Identify which cell holds the provided text, then report its [x, y] central coordinate. 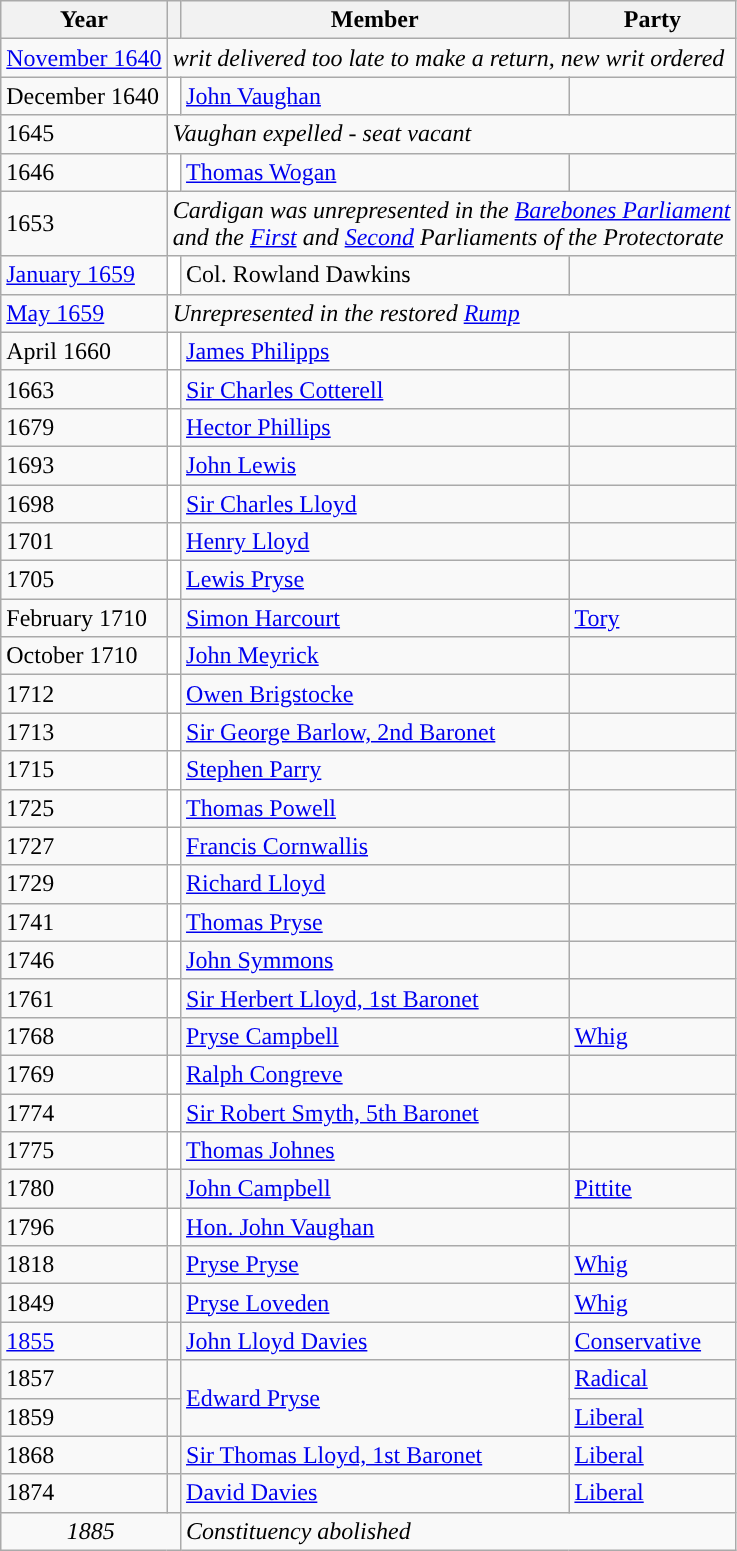
1679 [84, 427]
Ralph Congreve [375, 1074]
1698 [84, 503]
1885 [91, 1531]
1761 [84, 998]
Cardigan was unrepresented in the Barebones Parliamentand the First and Second Parliaments of the Protectorate [452, 224]
Hon. John Vaughan [375, 1227]
February 1710 [84, 618]
1715 [84, 770]
January 1659 [84, 275]
1796 [84, 1227]
November 1640 [84, 58]
Conservative [652, 1341]
Year [84, 20]
1746 [84, 960]
Thomas Johnes [375, 1151]
December 1640 [84, 96]
Hector Phillips [375, 427]
1768 [84, 1036]
Col. Rowland Dawkins [375, 275]
1775 [84, 1151]
Thomas Pryse [375, 922]
Unrepresented in the restored Rump [452, 313]
1729 [84, 884]
1859 [84, 1417]
Sir Charles Lloyd [375, 503]
1705 [84, 580]
Pryse Campbell [375, 1036]
Sir Charles Cotterell [375, 389]
Lewis Pryse [375, 580]
Sir Herbert Lloyd, 1st Baronet [375, 998]
Sir Robert Smyth, 5th Baronet [375, 1113]
Stephen Parry [375, 770]
1713 [84, 732]
1849 [84, 1303]
Richard Lloyd [375, 884]
1874 [84, 1493]
Thomas Wogan [375, 172]
Edward Pryse [375, 1398]
1645 [84, 134]
Vaughan expelled - seat vacant [452, 134]
John Lewis [375, 465]
April 1660 [84, 351]
Constituency abolished [458, 1531]
October 1710 [84, 656]
1818 [84, 1265]
Henry Lloyd [375, 542]
Pryse Loveden [375, 1303]
Tory [652, 618]
1868 [84, 1455]
1725 [84, 808]
1855 [84, 1341]
1693 [84, 465]
Radical [652, 1379]
Simon Harcourt [375, 618]
1769 [84, 1074]
1857 [84, 1379]
Pryse Pryse [375, 1265]
John Vaughan [375, 96]
Pittite [652, 1189]
Sir Thomas Lloyd, 1st Baronet [375, 1455]
John Meyrick [375, 656]
1774 [84, 1113]
1727 [84, 846]
James Philipps [375, 351]
John Campbell [375, 1189]
May 1659 [84, 313]
Member [375, 20]
Thomas Powell [375, 808]
John Lloyd Davies [375, 1341]
Francis Cornwallis [375, 846]
John Symmons [375, 960]
David Davies [375, 1493]
1741 [84, 922]
1663 [84, 389]
1646 [84, 172]
writ delivered too late to make a return, new writ ordered [452, 58]
Owen Brigstocke [375, 694]
Party [652, 20]
1780 [84, 1189]
Sir George Barlow, 2nd Baronet [375, 732]
1712 [84, 694]
1701 [84, 542]
1653 [84, 224]
